Scan for the cell matching the given text and deliver its (x, y) coordinate at center. 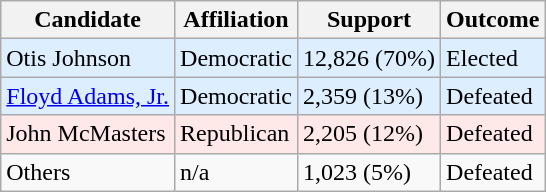
Others (88, 172)
Elected (493, 58)
12,826 (70%) (370, 58)
Affiliation (236, 20)
John McMasters (88, 134)
Floyd Adams, Jr. (88, 96)
Otis Johnson (88, 58)
n/a (236, 172)
Support (370, 20)
2,359 (13%) (370, 96)
Candidate (88, 20)
1,023 (5%) (370, 172)
Republican (236, 134)
Outcome (493, 20)
2,205 (12%) (370, 134)
